Pinpoint the cell where the given text exists, returning its [x, y] midpoint coordinate. 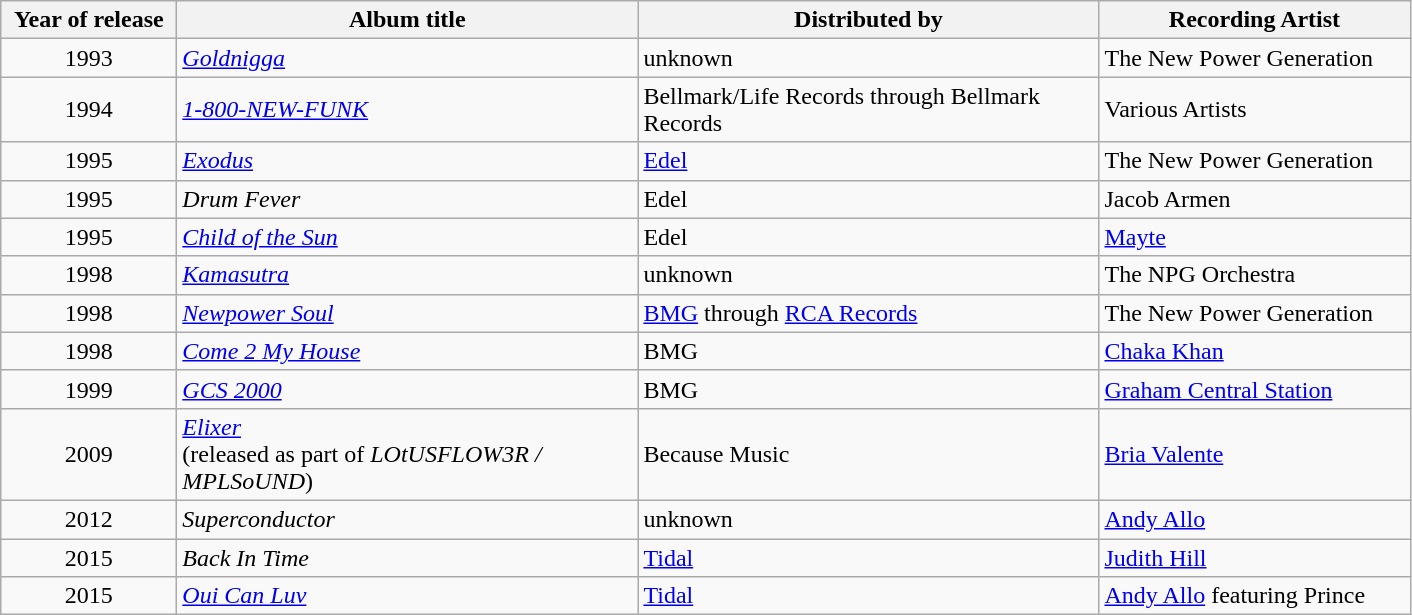
Goldnigga [408, 58]
1993 [89, 58]
Andy Allo featuring Prince [1254, 596]
1-800-NEW-FUNK [408, 110]
Drum Fever [408, 199]
GCS 2000 [408, 389]
Back In Time [408, 557]
Elixer(released as part of LOtUSFLOW3R / MPLSoUND) [408, 454]
BMG through RCA Records [868, 313]
Various Artists [1254, 110]
2009 [89, 454]
Exodus [408, 161]
Jacob Armen [1254, 199]
Distributed by [868, 20]
1994 [89, 110]
Superconductor [408, 519]
Mayte [1254, 237]
Recording Artist [1254, 20]
Because Music [868, 454]
Kamasutra [408, 275]
Child of the Sun [408, 237]
Bellmark/Life Records through Bellmark Records [868, 110]
Newpower Soul [408, 313]
Andy Allo [1254, 519]
Come 2 My House [408, 351]
Chaka Khan [1254, 351]
Oui Can Luv [408, 596]
2012 [89, 519]
Year of release [89, 20]
Album title [408, 20]
Bria Valente [1254, 454]
1999 [89, 389]
The NPG Orchestra [1254, 275]
Graham Central Station [1254, 389]
Judith Hill [1254, 557]
